Return [x, y] of the center of cell containing provided text 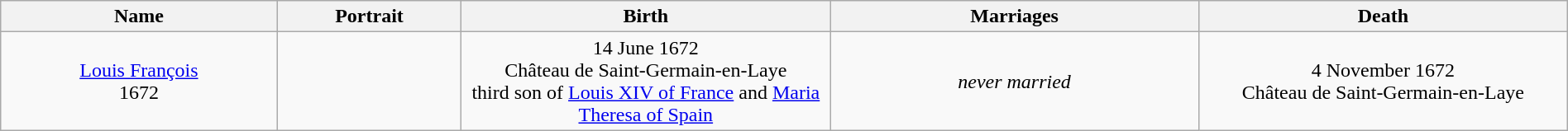
4 November 1672Château de Saint-Germain-en-Laye [1383, 81]
never married [1015, 81]
Name [139, 16]
Portrait [369, 16]
Louis François1672 [139, 81]
Birth [646, 16]
Death [1383, 16]
14 June 1672Château de Saint-Germain-en-Layethird son of Louis XIV of France and Maria Theresa of Spain [646, 81]
Marriages [1015, 16]
